Find where the given text appears and provide that cell's center as (X, Y) coordinate. 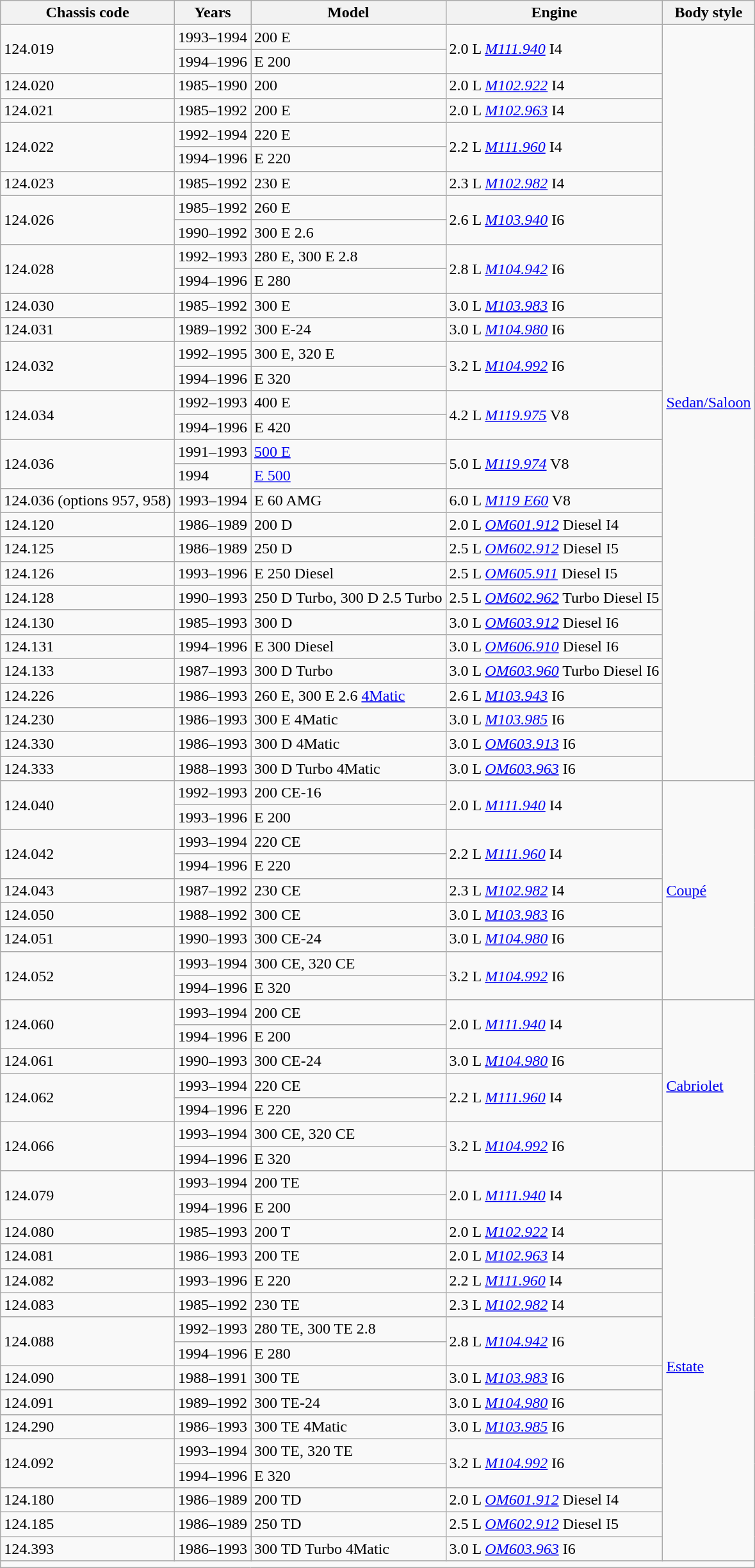
1988–1992 (213, 915)
E 300 Diesel (348, 646)
3.0 L OM603.913 I6 (555, 744)
230 E (348, 183)
250 D Turbo, 300 D 2.5 Turbo (348, 598)
1994 (213, 476)
300 TE 4Matic (348, 1426)
300 TE, 320 TE (348, 1451)
300 E (348, 306)
E 500 (348, 476)
Coupé (708, 890)
Body style (708, 13)
300 E-24 (348, 330)
124.030 (88, 306)
Engine (555, 13)
124.062 (88, 1098)
1990–1992 (213, 232)
124.052 (88, 976)
124.088 (88, 1341)
1992–1995 (213, 354)
Sedan/Saloon (708, 403)
E 250 Diesel (348, 573)
2.5 L OM605.911 Diesel I5 (555, 573)
124.042 (88, 854)
Chassis code (88, 13)
2.6 L M103.940 I6 (555, 220)
124.393 (88, 1549)
124.023 (88, 183)
200 D (348, 525)
124.036 (88, 464)
124.040 (88, 805)
124.131 (88, 646)
124.031 (88, 330)
3.0 L OM603.960 Turbo Diesel I6 (555, 671)
260 E (348, 208)
300 E 4Matic (348, 720)
124.028 (88, 268)
124.066 (88, 1147)
220 E (348, 135)
124.126 (88, 573)
124.081 (88, 1256)
230 CE (348, 890)
1987–1993 (213, 671)
1985–1990 (213, 86)
200 CE-16 (348, 793)
6.0 L M119 E60 V8 (555, 500)
Years (213, 13)
124.226 (88, 695)
124.120 (88, 525)
400 E (348, 403)
250 TD (348, 1524)
124.026 (88, 220)
300 CE (348, 915)
Estate (708, 1366)
Model (348, 13)
124.050 (88, 915)
124.091 (88, 1402)
260 E, 300 E 2.6 4Matic (348, 695)
124.230 (88, 720)
300 E 2.6 (348, 232)
124.043 (88, 890)
124.021 (88, 110)
2.6 L M103.943 I6 (555, 695)
124.125 (88, 549)
500 E (348, 452)
124.051 (88, 939)
124.022 (88, 147)
124.020 (88, 86)
4.2 L M119.975 V8 (555, 415)
124.133 (88, 671)
1987–1992 (213, 890)
1988–1993 (213, 769)
124.333 (88, 769)
124.130 (88, 622)
200 T (348, 1232)
E 60 AMG (348, 500)
230 TE (348, 1305)
300 TE-24 (348, 1402)
300 D Turbo (348, 671)
300 D Turbo 4Matic (348, 769)
5.0 L M119.974 V8 (555, 464)
124.185 (88, 1524)
124.032 (88, 366)
3.0 L OM603.912 Diesel I6 (555, 622)
124.180 (88, 1500)
124.061 (88, 1061)
124.080 (88, 1232)
200 TD (348, 1500)
300 E, 320 E (348, 354)
300 TE (348, 1378)
E 420 (348, 427)
1988–1991 (213, 1378)
124.083 (88, 1305)
250 D (348, 549)
200 CE (348, 1012)
3.0 L OM606.910 Diesel I6 (555, 646)
2.5 L OM602.962 Turbo Diesel I5 (555, 598)
124.079 (88, 1195)
280 TE, 300 TE 2.8 (348, 1329)
300 D 4Matic (348, 744)
1992–1994 (213, 135)
124.290 (88, 1426)
124.034 (88, 415)
124.090 (88, 1378)
280 E, 300 E 2.8 (348, 256)
124.036 (options 957, 958) (88, 500)
124.082 (88, 1280)
124.019 (88, 49)
1991–1993 (213, 452)
200 (348, 86)
Cabriolet (708, 1085)
124.330 (88, 744)
124.128 (88, 598)
124.092 (88, 1463)
300 D (348, 622)
124.060 (88, 1024)
300 TD Turbo 4Matic (348, 1549)
